Determine the (x, y) coordinate at the center of the cell enclosing the given text.  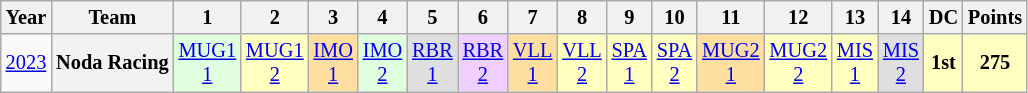
VLL1 (532, 63)
6 (483, 17)
RBR2 (483, 63)
11 (730, 17)
MIS2 (901, 63)
MUG11 (208, 63)
DC (944, 17)
IMO2 (382, 63)
Year (26, 17)
2 (274, 17)
RBR1 (432, 63)
Team (112, 17)
1 (208, 17)
SPA2 (674, 63)
2023 (26, 63)
14 (901, 17)
MUG21 (730, 63)
SPA1 (630, 63)
IMO1 (332, 63)
8 (582, 17)
MUG22 (798, 63)
5 (432, 17)
10 (674, 17)
3 (332, 17)
9 (630, 17)
Points (995, 17)
Noda Racing (112, 63)
MIS1 (855, 63)
MUG12 (274, 63)
VLL2 (582, 63)
275 (995, 63)
1st (944, 63)
4 (382, 17)
7 (532, 17)
12 (798, 17)
13 (855, 17)
